From the cell containing the given text, extract its center point as [x, y] coordinate. 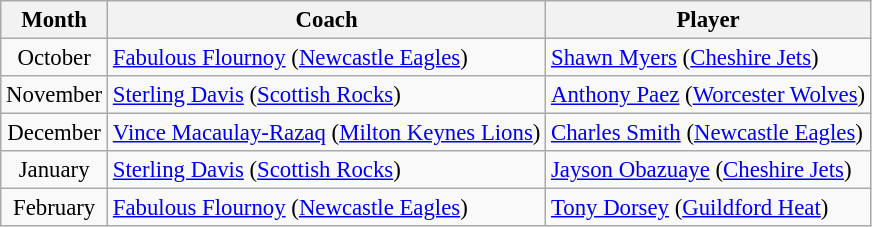
December [54, 133]
Player [708, 20]
January [54, 170]
Tony Dorsey (Guildford Heat) [708, 208]
Vince Macaulay-Razaq (Milton Keynes Lions) [327, 133]
November [54, 95]
Jayson Obazuaye (Cheshire Jets) [708, 170]
Anthony Paez (Worcester Wolves) [708, 95]
Month [54, 20]
February [54, 208]
Coach [327, 20]
Shawn Myers (Cheshire Jets) [708, 58]
October [54, 58]
Charles Smith (Newcastle Eagles) [708, 133]
